Extract the (X, Y) coordinate from the center of the cell holding the provided text.  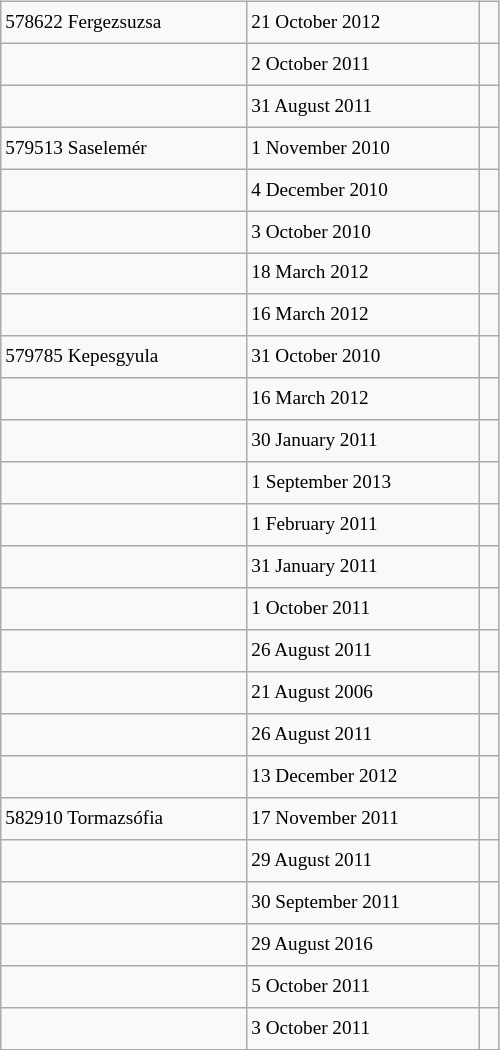
21 August 2006 (364, 693)
13 December 2012 (364, 777)
21 October 2012 (364, 22)
582910 Tormazsófia (124, 819)
3 October 2010 (364, 232)
1 February 2011 (364, 525)
2 October 2011 (364, 64)
31 August 2011 (364, 106)
30 January 2011 (364, 441)
1 November 2010 (364, 148)
31 October 2010 (364, 357)
578622 Fergezsuzsa (124, 22)
18 March 2012 (364, 274)
1 September 2013 (364, 483)
579785 Kepesgyula (124, 357)
29 August 2011 (364, 861)
1 October 2011 (364, 609)
5 October 2011 (364, 986)
17 November 2011 (364, 819)
31 January 2011 (364, 567)
579513 Saselemér (124, 148)
30 September 2011 (364, 902)
29 August 2016 (364, 944)
4 December 2010 (364, 190)
3 October 2011 (364, 1028)
